Determine the (x, y) coordinate at the center of the cell enclosing the given text.  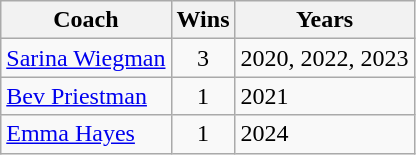
Sarina Wiegman (86, 58)
2021 (324, 96)
Wins (203, 20)
2024 (324, 134)
Emma Hayes (86, 134)
3 (203, 58)
Coach (86, 20)
Years (324, 20)
Bev Priestman (86, 96)
2020, 2022, 2023 (324, 58)
